Output the (X, Y) coordinate of the center of the cell containing the given text.  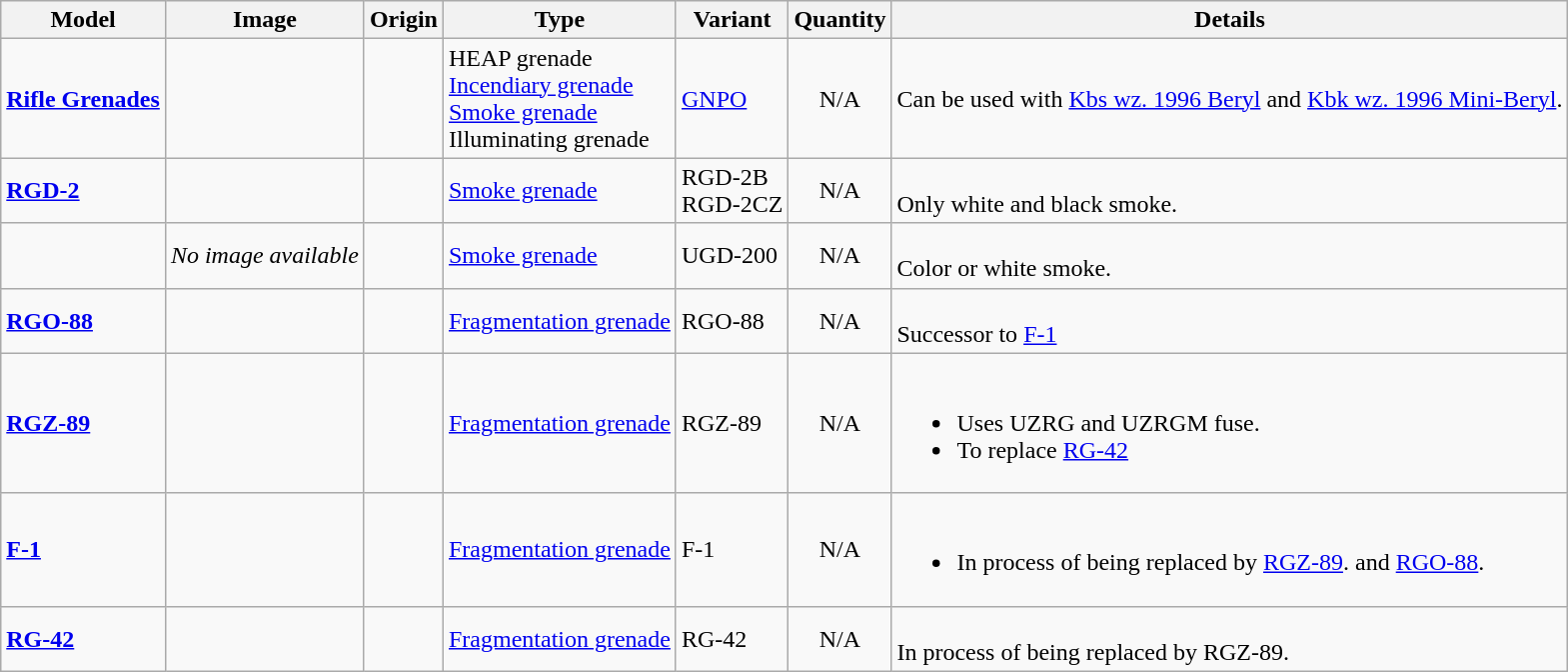
GNPO (732, 98)
Image (264, 20)
Details (1229, 20)
Origin (404, 20)
In process of being replaced by RGZ-89. and RGO-88. (1229, 550)
Quantity (839, 20)
Model (84, 20)
No image available (264, 256)
Color or white smoke. (1229, 256)
RGD-2 (84, 190)
Can be used with Kbs wz. 1996 Beryl and Kbk wz. 1996 Mini-Beryl. (1229, 98)
Variant (732, 20)
Only white and black smoke. (1229, 190)
RGD-2BRGD-2CZ (732, 190)
In process of being replaced by RGZ-89. (1229, 638)
UGD-200 (732, 256)
Uses UZRG and UZRGM fuse.To replace RG-42 (1229, 423)
Type (560, 20)
Successor to F-1 (1229, 320)
Rifle Grenades (84, 98)
HEAP grenade Incendiary grenade Smoke grenade Illuminating grenade (560, 98)
